For the text-containing cell, return its midpoint in [X, Y] coordinate format. 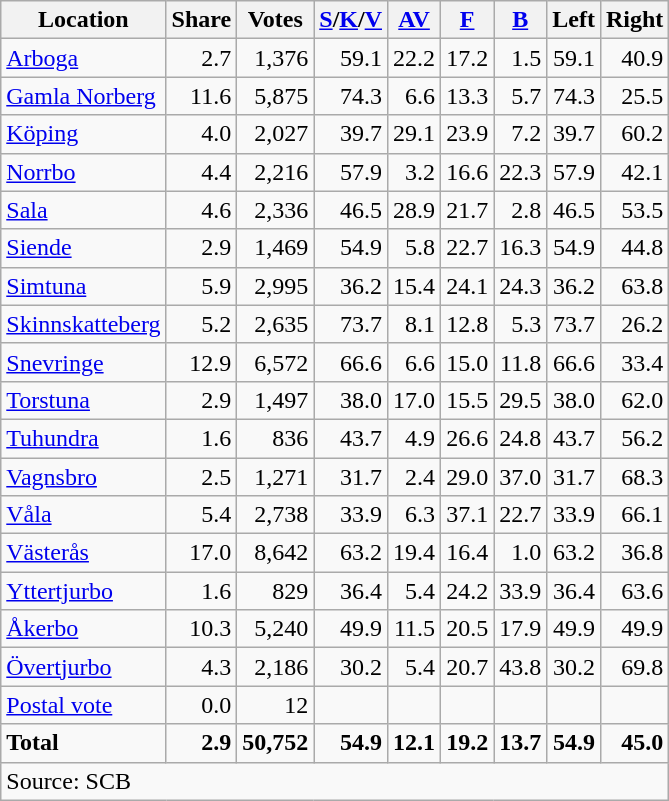
12 [276, 705]
11.5 [414, 629]
Vagnsbro [84, 477]
23.9 [468, 134]
Våla [84, 515]
Postal vote [84, 705]
1.5 [520, 58]
29.0 [468, 477]
Arboga [84, 58]
Left [574, 20]
Yttertjurbo [84, 591]
Location [84, 20]
33.4 [634, 362]
Norrbo [84, 172]
5.9 [202, 286]
22.3 [520, 172]
2.7 [202, 58]
6,572 [276, 362]
F [468, 20]
3.2 [414, 172]
6.3 [414, 515]
53.5 [634, 210]
60.2 [634, 134]
66.1 [634, 515]
829 [276, 591]
Övertjurbo [84, 667]
2,738 [276, 515]
4.4 [202, 172]
69.8 [634, 667]
Source: SCB [335, 781]
1,469 [276, 248]
11.8 [520, 362]
24.3 [520, 286]
Sala [84, 210]
17.2 [468, 58]
5.2 [202, 324]
26.6 [468, 438]
25.5 [634, 96]
2,216 [276, 172]
12.1 [414, 743]
17.9 [520, 629]
4.9 [414, 438]
8.1 [414, 324]
Snevringe [84, 362]
Share [202, 20]
19.2 [468, 743]
7.2 [520, 134]
2.4 [414, 477]
16.4 [468, 553]
13.7 [520, 743]
43.8 [520, 667]
40.9 [634, 58]
Skinnskatteberg [84, 324]
Total [84, 743]
24.1 [468, 286]
Västerås [84, 553]
15.4 [414, 286]
63.6 [634, 591]
15.0 [468, 362]
5.8 [414, 248]
62.0 [634, 400]
1,271 [276, 477]
19.4 [414, 553]
1.0 [520, 553]
5,240 [276, 629]
2,336 [276, 210]
4.6 [202, 210]
4.0 [202, 134]
Right [634, 20]
20.7 [468, 667]
63.8 [634, 286]
56.2 [634, 438]
26.2 [634, 324]
Simtuna [84, 286]
37.1 [468, 515]
Köping [84, 134]
12.8 [468, 324]
Tuhundra [84, 438]
B [520, 20]
11.6 [202, 96]
21.7 [468, 210]
44.8 [634, 248]
15.5 [468, 400]
16.6 [468, 172]
AV [414, 20]
29.5 [520, 400]
Siende [84, 248]
2.5 [202, 477]
36.8 [634, 553]
20.5 [468, 629]
8,642 [276, 553]
4.3 [202, 667]
1,376 [276, 58]
Torstuna [84, 400]
2,635 [276, 324]
45.0 [634, 743]
12.9 [202, 362]
24.8 [520, 438]
68.3 [634, 477]
5,875 [276, 96]
28.9 [414, 210]
2.8 [520, 210]
10.3 [202, 629]
42.1 [634, 172]
37.0 [520, 477]
836 [276, 438]
Gamla Norberg [84, 96]
5.7 [520, 96]
Votes [276, 20]
S/K/V [351, 20]
16.3 [520, 248]
1,497 [276, 400]
2,027 [276, 134]
5.3 [520, 324]
22.2 [414, 58]
2,995 [276, 286]
50,752 [276, 743]
0.0 [202, 705]
Åkerbo [84, 629]
24.2 [468, 591]
2,186 [276, 667]
29.1 [414, 134]
13.3 [468, 96]
